Pinpoint the cell where the given text exists, returning its (X, Y) midpoint coordinate. 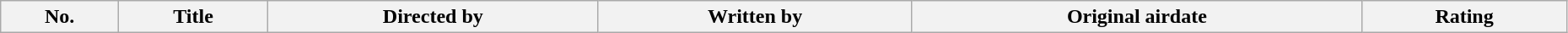
Rating (1464, 17)
Title (194, 17)
Directed by (433, 17)
Original airdate (1137, 17)
Written by (755, 17)
No. (60, 17)
